Identify which cell holds the provided text, then report its (X, Y) central coordinate. 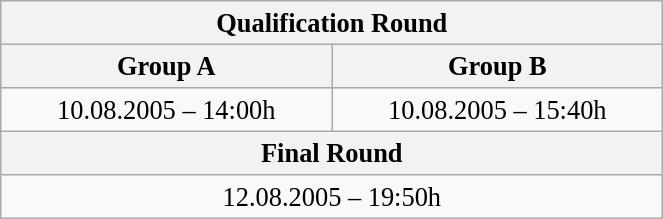
Group B (498, 66)
12.08.2005 – 19:50h (332, 197)
10.08.2005 – 14:00h (166, 109)
Group A (166, 66)
10.08.2005 – 15:40h (498, 109)
Qualification Round (332, 22)
Final Round (332, 153)
